Identify which cell holds the provided text, then report its (X, Y) central coordinate. 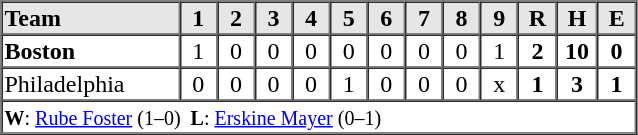
9 (499, 18)
Team (91, 18)
x (499, 84)
5 (349, 18)
W: Rube Foster (1–0) L: Erskine Mayer (0–1) (319, 116)
R (538, 18)
4 (311, 18)
8 (462, 18)
7 (424, 18)
6 (387, 18)
E (616, 18)
Philadelphia (91, 84)
Boston (91, 50)
H (577, 18)
10 (577, 50)
